Determine the [x, y] coordinate at the center of the cell enclosing the given text.  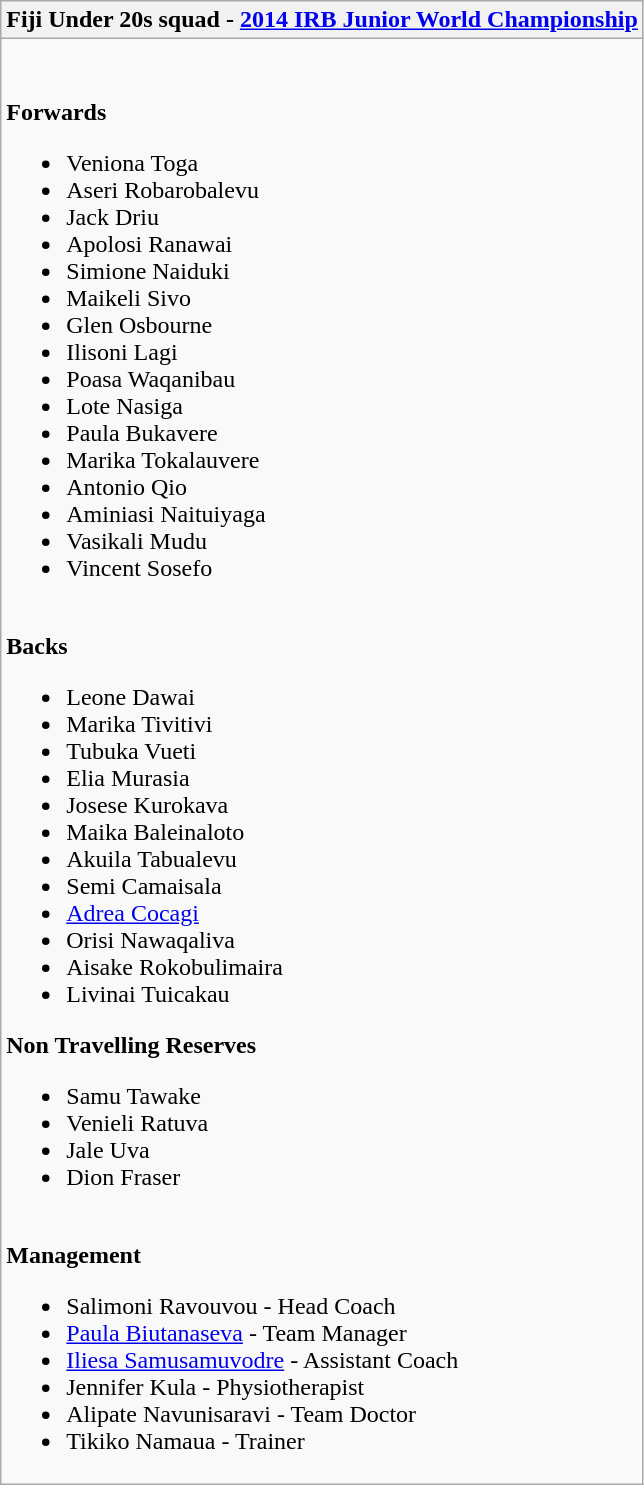
Fiji Under 20s squad - 2014 IRB Junior World Championship [322, 20]
